Determine the [X, Y] coordinate at the center of the cell enclosing the given text.  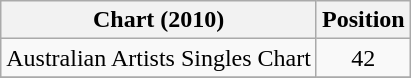
Position [363, 20]
Chart (2010) [159, 20]
42 [363, 58]
Australian Artists Singles Chart [159, 58]
